Identify which cell holds the provided text, then report its [x, y] central coordinate. 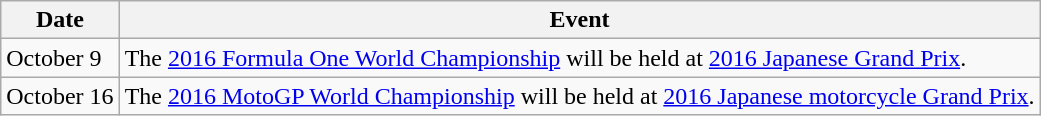
October 16 [60, 96]
October 9 [60, 58]
Date [60, 20]
Event [580, 20]
The 2016 MotoGP World Championship will be held at 2016 Japanese motorcycle Grand Prix. [580, 96]
The 2016 Formula One World Championship will be held at 2016 Japanese Grand Prix. [580, 58]
